For the text-containing cell, return its midpoint in (x, y) coordinate format. 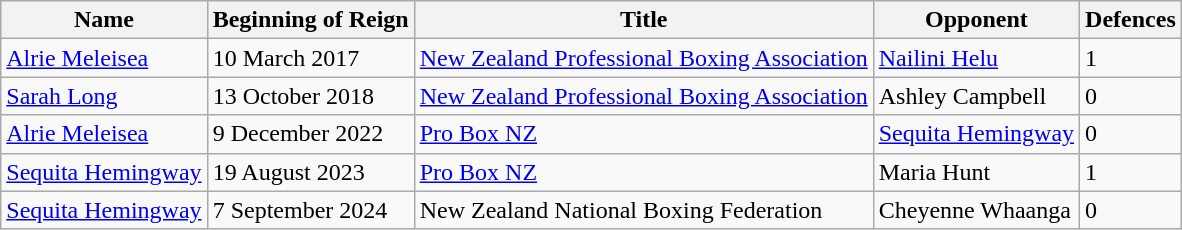
Opponent (976, 20)
Sarah Long (104, 96)
Ashley Campbell (976, 96)
7 September 2024 (310, 210)
19 August 2023 (310, 172)
13 October 2018 (310, 96)
Maria Hunt (976, 172)
Name (104, 20)
New Zealand National Boxing Federation (644, 210)
Beginning of Reign (310, 20)
Nailini Helu (976, 58)
10 March 2017 (310, 58)
Title (644, 20)
Cheyenne Whaanga (976, 210)
9 December 2022 (310, 134)
Defences (1131, 20)
